Return the (X, Y) coordinate for the center point of the cell that contains the specified text.  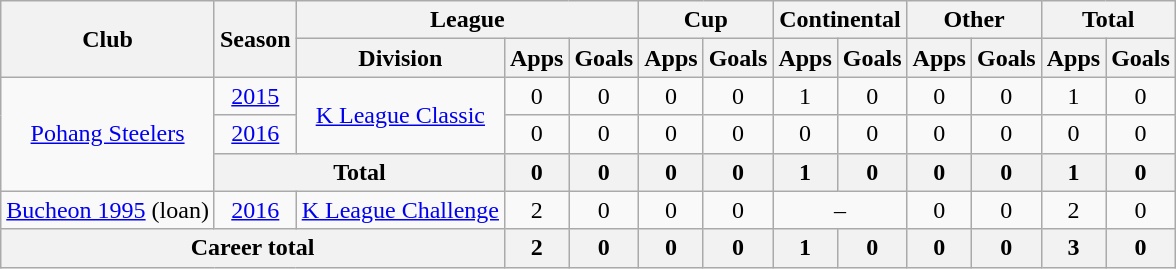
Other (974, 20)
Division (400, 58)
Cup (706, 20)
– (840, 210)
3 (1073, 248)
Career total (253, 248)
2015 (255, 96)
Bucheon 1995 (loan) (108, 210)
Season (255, 39)
League (467, 20)
K League Classic (400, 115)
Continental (840, 20)
K League Challenge (400, 210)
Club (108, 39)
Pohang Steelers (108, 134)
